Scan for the cell matching the given text and deliver its (X, Y) coordinate at center. 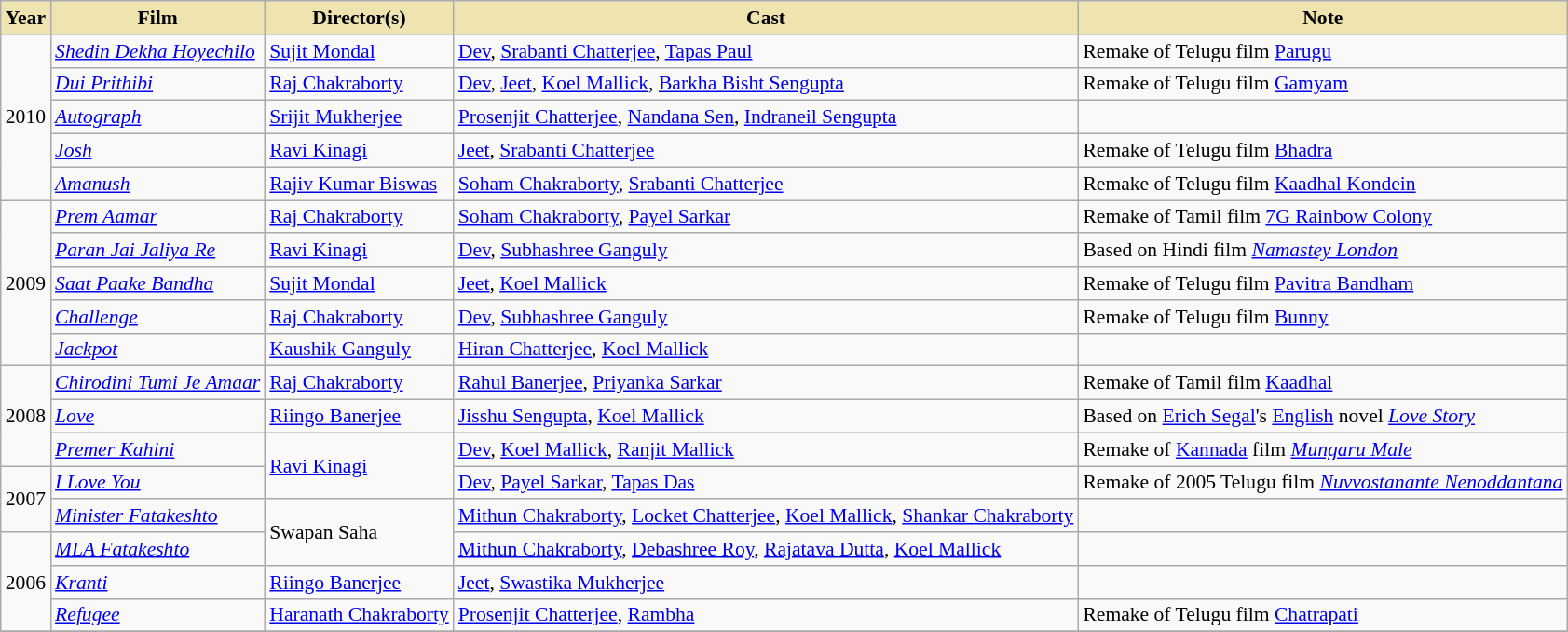
Remake of Telugu film Chatrapati (1323, 615)
Kaushik Ganguly (360, 350)
Swapan Saha (360, 533)
2006 (26, 582)
Soham Chakraborty, Srabanti Chatterjee (766, 184)
Jeet, Koel Mallick (766, 283)
Premer Kahini (157, 449)
2009 (26, 283)
Autograph (157, 117)
Hiran Chatterjee, Koel Mallick (766, 350)
Prem Aamar (157, 217)
Dev, Jeet, Koel Mallick, Barkha Bisht Sengupta (766, 84)
Dui Prithibi (157, 84)
I Love You (157, 483)
Rajiv Kumar Biswas (360, 184)
Josh (157, 151)
Rahul Banerjee, Priyanka Sarkar (766, 383)
Remake of Kannada film Mungaru Male (1323, 449)
Remake of Telugu film Kaadhal Kondein (1323, 184)
Challenge (157, 317)
Jackpot (157, 350)
Soham Chakraborty, Payel Sarkar (766, 217)
Jeet, Swastika Mukherjee (766, 583)
Remake of Telugu film Gamyam (1323, 84)
Refugee (157, 615)
Remake of Tamil film Kaadhal (1323, 383)
Remake of Telugu film Bhadra (1323, 151)
Cast (766, 18)
Remake of Telugu film Pavitra Bandham (1323, 283)
Mithun Chakraborty, Locket Chatterjee, Koel Mallick, Shankar Chakraborty (766, 516)
Dev, Payel Sarkar, Tapas Das (766, 483)
Jeet, Srabanti Chatterjee (766, 151)
Minister Fatakeshto (157, 516)
2008 (26, 416)
Remake of Tamil film 7G Rainbow Colony (1323, 217)
Based on Erich Segal's English novel Love Story (1323, 417)
Chirodini Tumi Je Amaar (157, 383)
Prosenjit Chatterjee, Nandana Sen, Indraneil Sengupta (766, 117)
Year (26, 18)
MLA Fatakeshto (157, 549)
Jisshu Sengupta, Koel Mallick (766, 417)
Mithun Chakraborty, Debashree Roy, Rajatava Dutta, Koel Mallick (766, 549)
Love (157, 417)
Film (157, 18)
Remake of Telugu film Parugu (1323, 51)
Remake of Telugu film Bunny (1323, 317)
Note (1323, 18)
Based on Hindi film Namastey London (1323, 251)
Kranti (157, 583)
Dev, Srabanti Chatterjee, Tapas Paul (766, 51)
Srijit Mukherjee (360, 117)
Prosenjit Chatterjee, Rambha (766, 615)
2010 (26, 117)
Shedin Dekha Hoyechilo (157, 51)
Director(s) (360, 18)
2007 (26, 500)
Remake of 2005 Telugu film Nuvvostanante Nenoddantana (1323, 483)
Dev, Koel Mallick, Ranjit Mallick (766, 449)
Saat Paake Bandha (157, 283)
Amanush (157, 184)
Paran Jai Jaliya Re (157, 251)
Haranath Chakraborty (360, 615)
